For the text-containing cell, return its midpoint in (x, y) coordinate format. 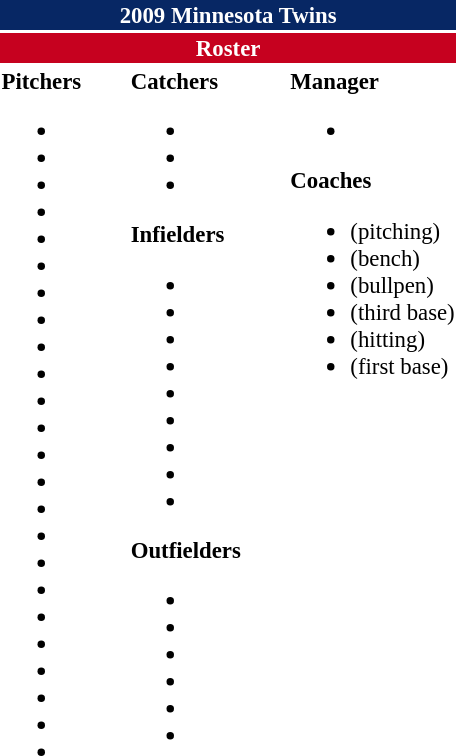
Roster (228, 48)
2009 Minnesota Twins (228, 15)
